Determine the [X, Y] coordinate at the center of the cell enclosing the given text.  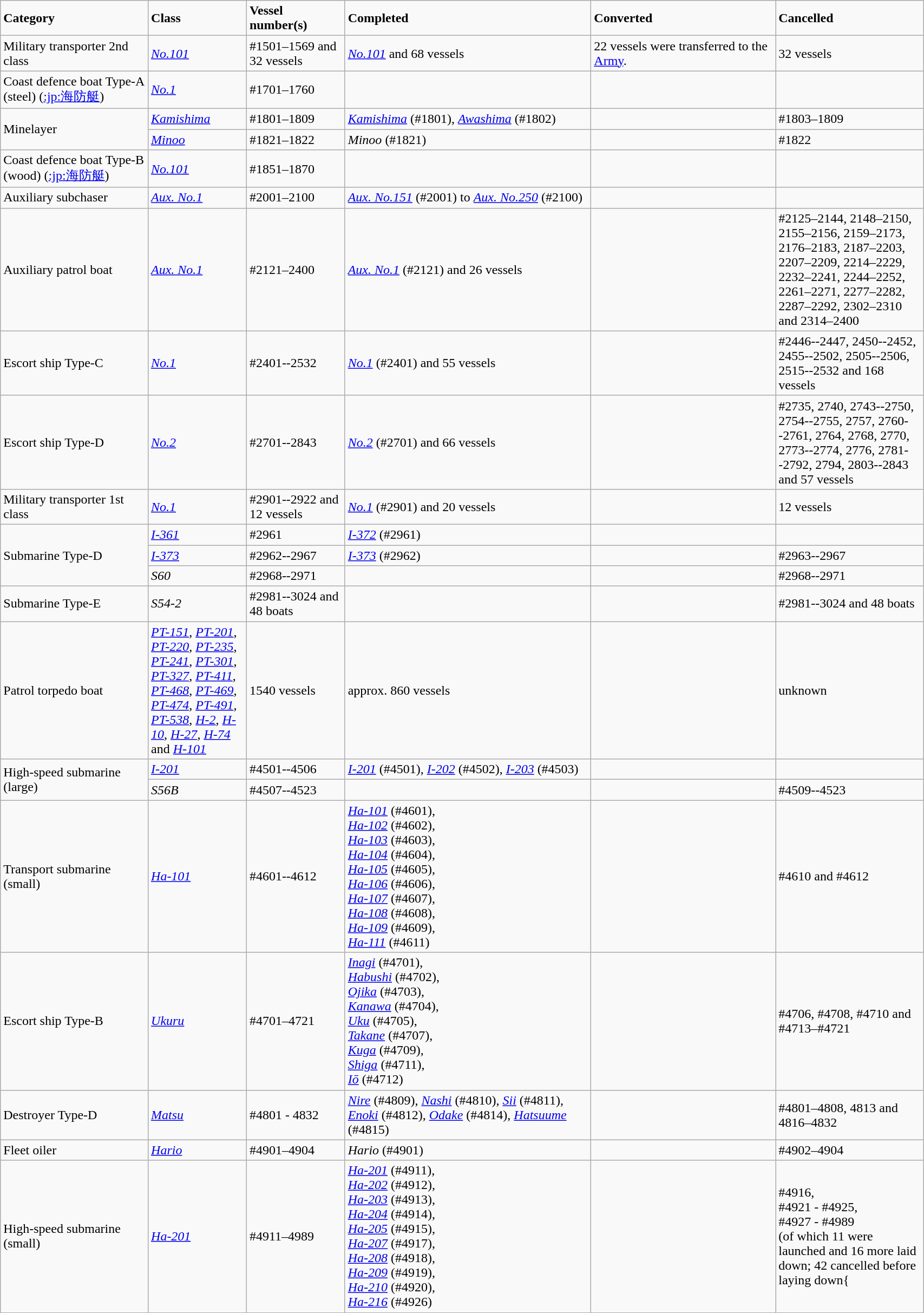
Escort ship Type-D [75, 442]
Kamishima [198, 119]
approx. 860 vessels [468, 690]
Nire (#4809), Nashi (#4810), Sii (#4811), Enoki (#4812), Odake (#4814), Hatsuume (#4815) [468, 1115]
#4902–4904 [850, 1150]
Vessel number(s) [296, 18]
Auxiliary patrol boat [75, 270]
Aux. No.151 (#2001) to Aux. No.250 (#2100) [468, 198]
#4801 - 4832 [296, 1115]
Ha-101 [198, 876]
#1851–1870 [296, 169]
#4706, #4708, #4710 and #4713–#4721 [850, 1021]
Ukuru [198, 1021]
No.1 (#2901) and 20 vessels [468, 507]
Destroyer Type-D [75, 1115]
Category [75, 18]
Escort ship Type-B [75, 1021]
Submarine Type-D [75, 555]
#2962--2967 [296, 555]
Military transporter 1st class [75, 507]
#4501--4506 [296, 769]
#2963--2967 [850, 555]
#1701–1760 [296, 90]
Submarine Type-E [75, 604]
#1822 [850, 139]
#1801–1809 [296, 119]
I-372 (#2961) [468, 534]
#1501–1569 and 32 vessels [296, 53]
Auxiliary subchaser [75, 198]
#2735, 2740, 2743--2750, 2754--2755, 2757, 2760--2761, 2764, 2768, 2770, 2773--2774, 2776, 2781--2792, 2794, 2803--2843 and 57 vessels [850, 442]
Inagi (#4701),Habushi (#4702),Ojika (#4703),Kanawa (#4704),Uku (#4705),Takane (#4707),Kuga (#4709),Shiga (#4711),Iō (#4712) [468, 1021]
#4701–4721 [296, 1021]
Escort ship Type-C [75, 363]
Minoo (#1821) [468, 139]
Aux. No.1 (#2121) and 26 vessels [468, 270]
#4901–4904 [296, 1150]
12 vessels [850, 507]
1540 vessels [296, 690]
No.1 (#2401) and 55 vessels [468, 363]
#1803–1809 [850, 119]
#2446--2447, 2450--2452, 2455--2502, 2505--2506, 2515--2532 and 168 vessels [850, 363]
#2901--2922 and 12 vessels [296, 507]
#4507--4523 [296, 790]
High-speed submarine (small) [75, 1237]
PT-151, PT-201, PT-220, PT-235, PT-241, PT-301, PT-327, PT-411, PT-468, PT-469, PT-474, PT-491, PT-538, H-2, H-10, H-27, H-74 and H-101 [198, 690]
32 vessels [850, 53]
High-speed submarine (large) [75, 780]
Coast defence boat Type-B (wood) (:jp:海防艇) [75, 169]
#2401--2532 [296, 363]
No.2 [198, 442]
I-201 [198, 769]
Converted [683, 18]
Transport submarine (small) [75, 876]
#4911–4989 [296, 1237]
unknown [850, 690]
#2121–2400 [296, 270]
I-361 [198, 534]
22 vessels were transferred to the Army. [683, 53]
Matsu [198, 1115]
#2701--2843 [296, 442]
#4601--4612 [296, 876]
No.101 and 68 vessels [468, 53]
I-201 (#4501), I-202 (#4502), I-203 (#4503) [468, 769]
Military transporter 2nd class [75, 53]
S60 [198, 576]
Cancelled [850, 18]
Hario [198, 1150]
S54-2 [198, 604]
Patrol torpedo boat [75, 690]
I-373 (#2962) [468, 555]
No.2 (#2701) and 66 vessels [468, 442]
#2001–2100 [296, 198]
Kamishima (#1801), Awashima (#1802) [468, 119]
Minoo [198, 139]
#4509--4523 [850, 790]
#4801–4808, 4813 and 4816–4832 [850, 1115]
Hario (#4901) [468, 1150]
I-373 [198, 555]
#2961 [296, 534]
Coast defence boat Type-A (steel) (:jp:海防艇) [75, 90]
#4610 and #4612 [850, 876]
Class [198, 18]
Ha-201 (#4911),Ha-202 (#4912),Ha-203 (#4913),Ha-204 (#4914),Ha-205 (#4915),Ha-207 (#4917),Ha-208 (#4918),Ha-209 (#4919),Ha-210 (#4920),Ha-216 (#4926) [468, 1237]
Ha-201 [198, 1237]
Completed [468, 18]
#4916,#4921 - #4925,#4927 - #4989(of which 11 were launched and 16 more laid down; 42 cancelled before laying down{ [850, 1237]
S56B [198, 790]
#1821–1822 [296, 139]
Fleet oiler [75, 1150]
Minelayer [75, 129]
